For the text-containing cell, return its midpoint in [X, Y] coordinate format. 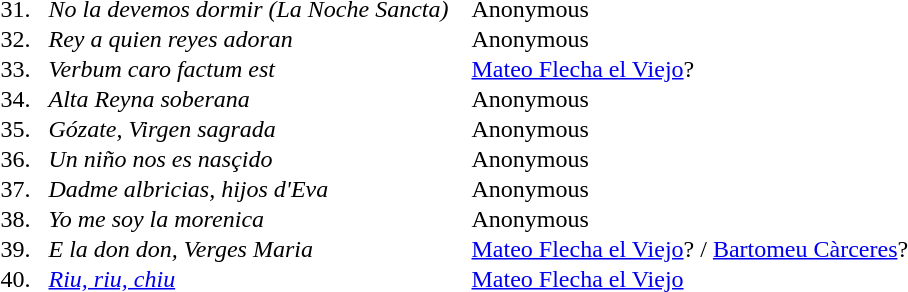
Verbum caro factum est [258, 69]
Gózate, Virgen sagrada [258, 129]
E la don don, Verges Maria [258, 249]
Un niño nos es nasçido [258, 159]
Yo me soy la morenica [258, 219]
Rey a quien reyes adoran [258, 39]
Dadme albricias, hijos d'Eva [258, 189]
Alta Reyna soberana [258, 99]
